Return (X, Y) of the center of cell containing provided text 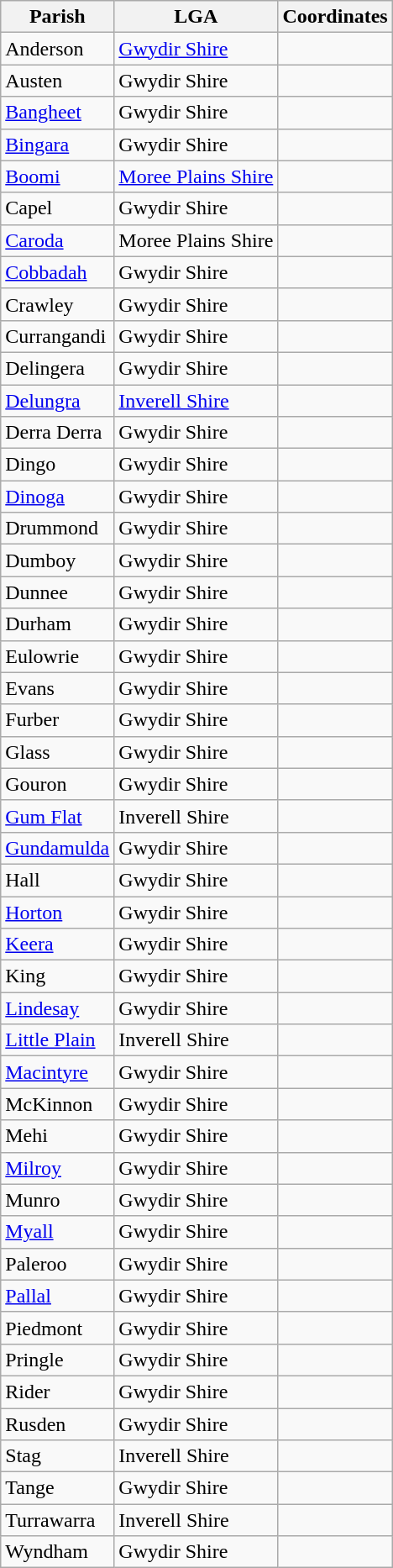
Horton (57, 912)
Eulowrie (57, 656)
Derra Derra (57, 433)
Macintyre (57, 1072)
Myall (57, 1232)
Bangheet (57, 113)
Piedmont (57, 1328)
Keera (57, 944)
Delingera (57, 368)
Crawley (57, 304)
Cobbadah (57, 272)
Gundamulda (57, 848)
Dingo (57, 465)
Austen (57, 81)
Lindesay (57, 1008)
Gum Flat (57, 816)
Dunnee (57, 592)
LGA (196, 17)
Little Plain (57, 1040)
Parish (57, 17)
Mehi (57, 1136)
Munro (57, 1200)
Bingara (57, 145)
Pallal (57, 1296)
King (57, 976)
Milroy (57, 1168)
Capel (57, 208)
Drummond (57, 529)
Stag (57, 1456)
Pringle (57, 1360)
Tange (57, 1488)
Durham (57, 624)
McKinnon (57, 1104)
Dumboy (57, 560)
Dinoga (57, 497)
Anderson (57, 49)
Currangandi (57, 336)
Wyndham (57, 1552)
Furber (57, 720)
Caroda (57, 240)
Gouron (57, 784)
Rider (57, 1392)
Boomi (57, 176)
Delungra (57, 401)
Coordinates (335, 17)
Rusden (57, 1424)
Paleroo (57, 1264)
Hall (57, 880)
Glass (57, 752)
Evans (57, 688)
Turrawarra (57, 1520)
